Return [x, y] of the center of cell containing provided text 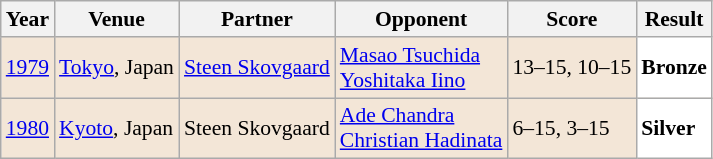
Year [28, 19]
Masao Tsuchida Yoshitaka Iino [422, 68]
Venue [116, 19]
Kyoto, Japan [116, 128]
6–15, 3–15 [572, 128]
1979 [28, 68]
Partner [257, 19]
Opponent [422, 19]
Bronze [674, 68]
Silver [674, 128]
13–15, 10–15 [572, 68]
Ade Chandra Christian Hadinata [422, 128]
Tokyo, Japan [116, 68]
1980 [28, 128]
Result [674, 19]
Score [572, 19]
